Return the [X, Y] coordinate for the center point of the cell that contains the specified text.  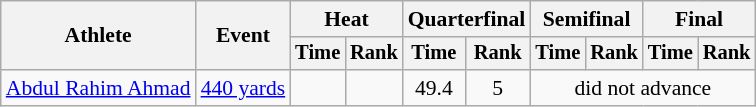
5 [498, 88]
Event [244, 36]
49.4 [434, 88]
440 yards [244, 88]
Final [699, 19]
Quarterfinal [467, 19]
Athlete [98, 36]
Semifinal [586, 19]
did not advance [642, 88]
Abdul Rahim Ahmad [98, 88]
Heat [346, 19]
